Locate the cell with the specified text and output its [X, Y] center coordinate. 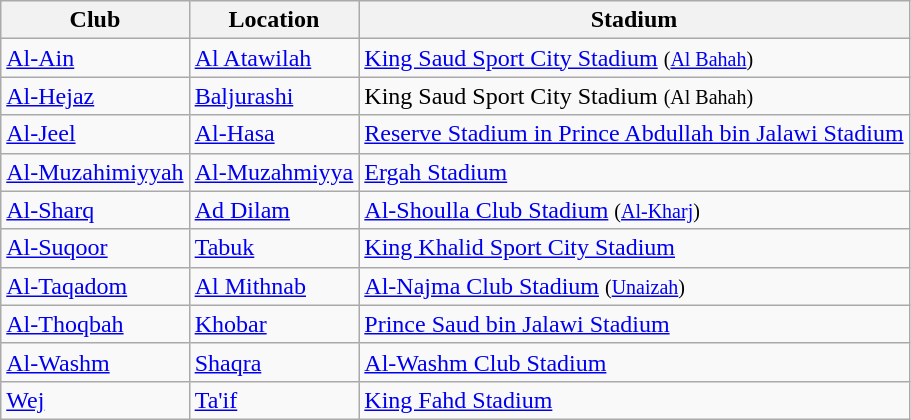
Ad Dilam [274, 210]
Ta'if [274, 400]
Al-Thoqbah [95, 324]
Club [95, 20]
King Khalid Sport City Stadium [634, 248]
Al Atawilah [274, 58]
Al-Shoulla Club Stadium (Al-Kharj) [634, 210]
Al-Muzahimiyyah [95, 172]
Al-Washm Club Stadium [634, 362]
Khobar [274, 324]
Al-Washm [95, 362]
Al-Muzahmiyya [274, 172]
Al-Suqoor [95, 248]
Stadium [634, 20]
King Fahd Stadium [634, 400]
Ergah Stadium [634, 172]
Al-Hejaz [95, 96]
Al-Ain [95, 58]
Prince Saud bin Jalawi Stadium [634, 324]
Al Mithnab [274, 286]
Wej [95, 400]
Al-Hasa [274, 134]
Shaqra [274, 362]
Baljurashi [274, 96]
Al-Jeel [95, 134]
Location [274, 20]
Tabuk [274, 248]
Al-Najma Club Stadium (Unaizah) [634, 286]
Reserve Stadium in Prince Abdullah bin Jalawi Stadium [634, 134]
Al-Sharq [95, 210]
Al-Taqadom [95, 286]
